Search for the cell housing the specified text and yield its [x, y] center coordinate. 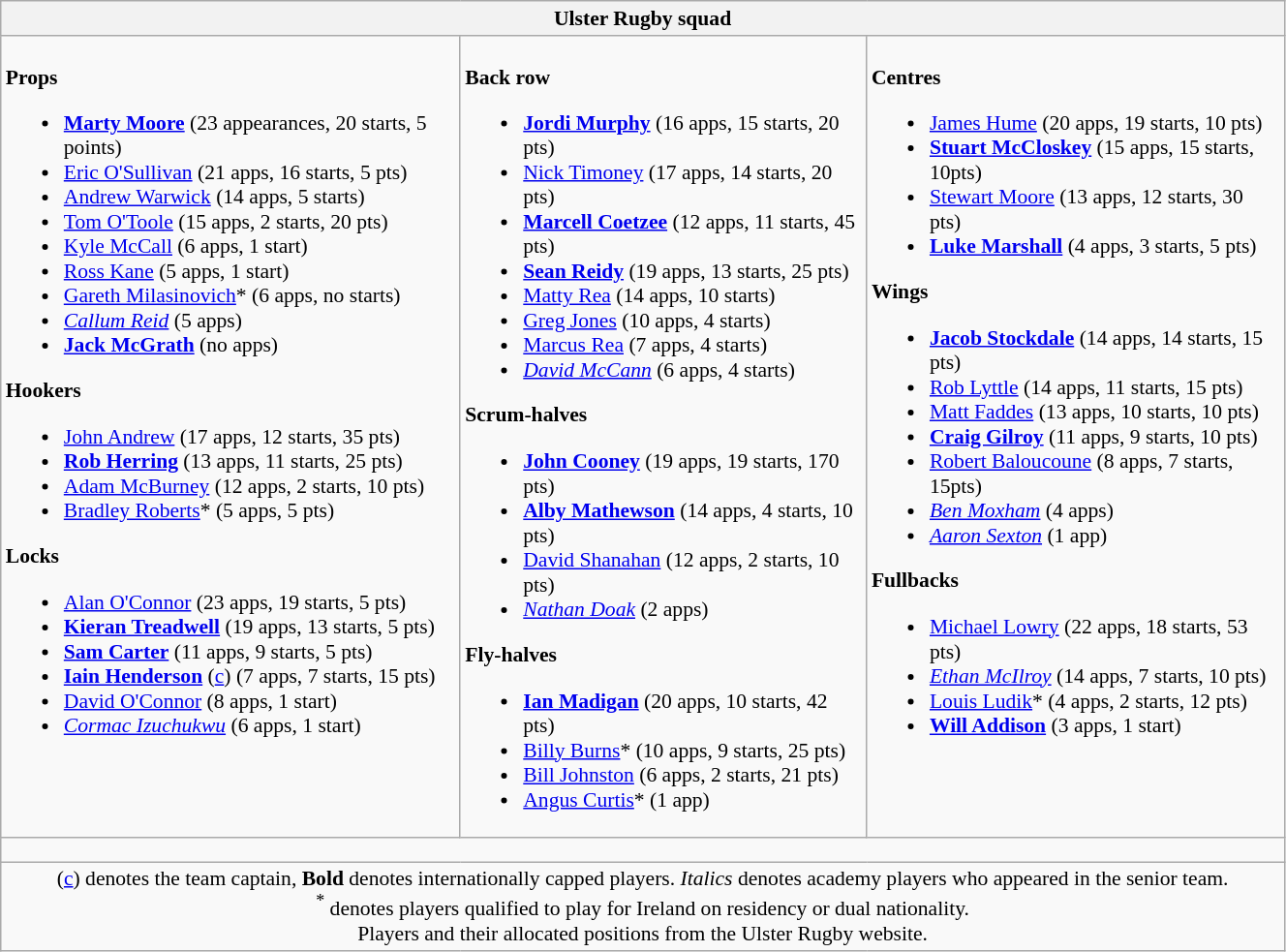
Ulster Rugby squad [643, 18]
